Output the (X, Y) coordinate of the center of the cell containing the given text.  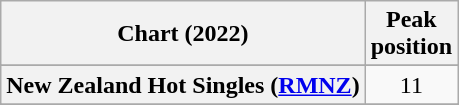
New Zealand Hot Singles (RMNZ) (183, 85)
Peakposition (411, 34)
Chart (2022) (183, 34)
11 (411, 85)
